From the cell containing the given text, extract its center point as (x, y) coordinate. 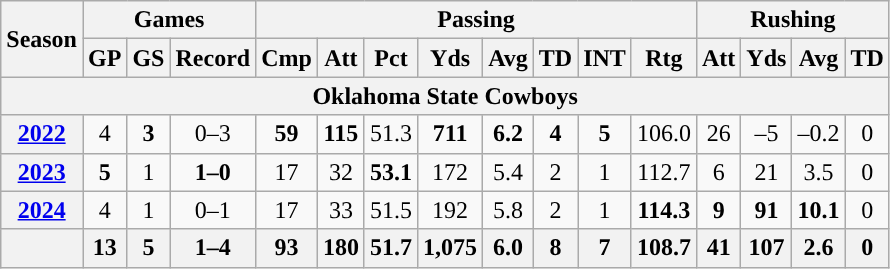
51.3 (390, 134)
Pct (390, 58)
26 (718, 134)
172 (450, 172)
0–1 (213, 210)
3 (148, 134)
1–4 (213, 248)
2.6 (818, 248)
711 (450, 134)
1,075 (450, 248)
51.5 (390, 210)
33 (340, 210)
32 (340, 172)
59 (287, 134)
13 (104, 248)
6 (718, 172)
Rushing (792, 20)
115 (340, 134)
2023 (42, 172)
6.0 (508, 248)
107 (766, 248)
0–3 (213, 134)
114.3 (664, 210)
10.1 (818, 210)
41 (718, 248)
112.7 (664, 172)
Record (213, 58)
7 (605, 248)
Rtg (664, 58)
3.5 (818, 172)
INT (605, 58)
21 (766, 172)
51.7 (390, 248)
91 (766, 210)
93 (287, 248)
53.1 (390, 172)
8 (555, 248)
108.7 (664, 248)
Oklahoma State Cowboys (446, 96)
Cmp (287, 58)
106.0 (664, 134)
GP (104, 58)
–0.2 (818, 134)
192 (450, 210)
1–0 (213, 172)
5.8 (508, 210)
9 (718, 210)
Games (168, 20)
2022 (42, 134)
Season (42, 39)
Passing (476, 20)
180 (340, 248)
6.2 (508, 134)
2024 (42, 210)
5.4 (508, 172)
–5 (766, 134)
GS (148, 58)
